Search for the cell housing the specified text and yield its (X, Y) center coordinate. 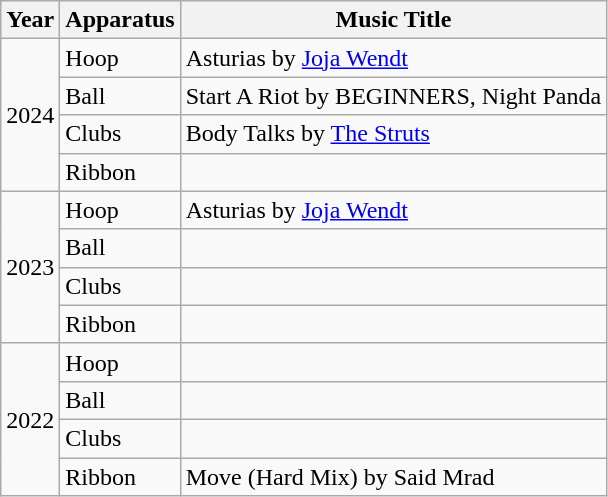
Year (30, 20)
Move (Hard Mix) by Said Mrad (393, 477)
Music Title (393, 20)
Apparatus (120, 20)
Body Talks by The Struts (393, 134)
2024 (30, 115)
2023 (30, 267)
2022 (30, 419)
Start A Riot by BEGINNERS, Night Panda (393, 96)
